Identify which cell holds the provided text, then report its [x, y] central coordinate. 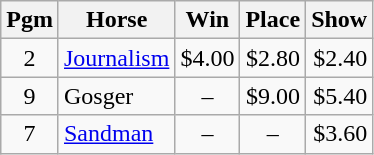
$2.40 [340, 58]
$2.80 [273, 58]
Gosger [116, 96]
Win [208, 20]
$9.00 [273, 96]
Sandman [116, 134]
Show [340, 20]
$5.40 [340, 96]
Pgm [30, 20]
Place [273, 20]
7 [30, 134]
Horse [116, 20]
$3.60 [340, 134]
2 [30, 58]
Journalism [116, 58]
$4.00 [208, 58]
9 [30, 96]
